From the cell containing the given text, extract its center point as [x, y] coordinate. 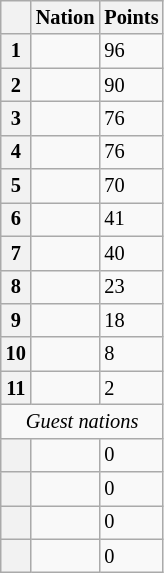
Nation [66, 17]
9 [16, 320]
18 [131, 320]
Points [131, 17]
70 [131, 186]
3 [16, 118]
1 [16, 51]
40 [131, 253]
11 [16, 388]
4 [16, 152]
10 [16, 354]
6 [16, 219]
41 [131, 219]
96 [131, 51]
23 [131, 287]
7 [16, 253]
90 [131, 85]
Guest nations [82, 421]
5 [16, 186]
